Return the (X, Y) coordinate for the center point of the cell that contains the specified text.  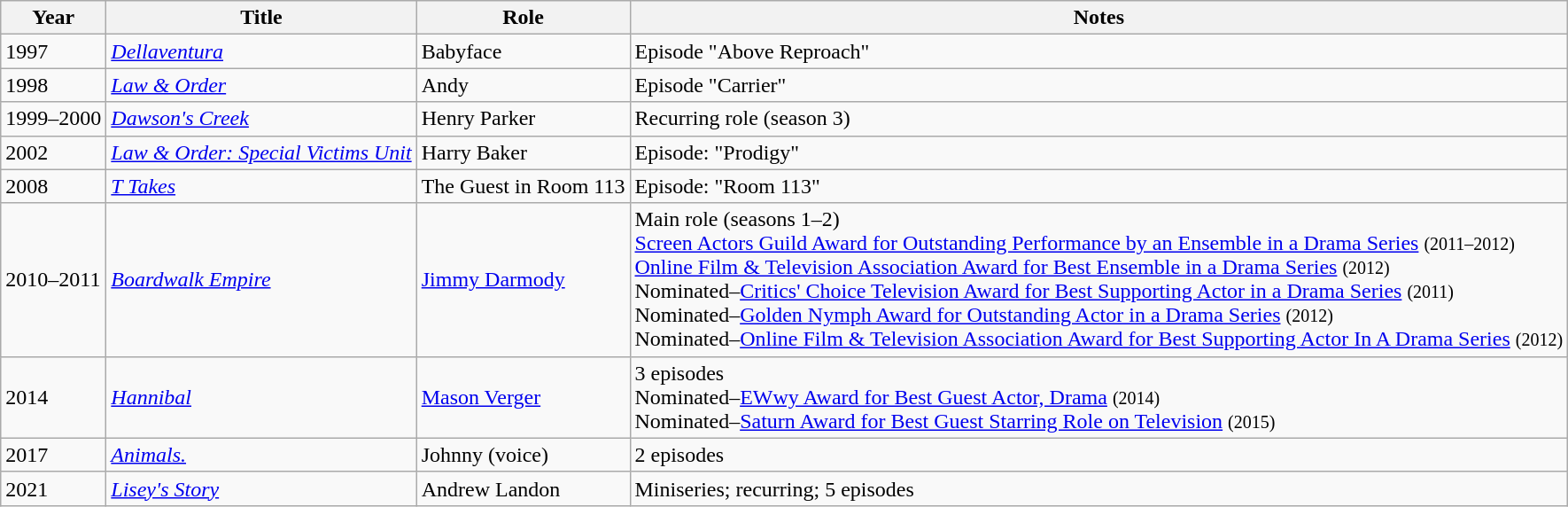
Role (523, 18)
2021 (53, 488)
Year (53, 18)
Episode: "Prodigy" (1098, 152)
Miniseries; recurring; 5 episodes (1098, 488)
2002 (53, 152)
Notes (1098, 18)
Law & Order (261, 85)
Episode: "Room 113" (1098, 186)
Episode "Carrier" (1098, 85)
1998 (53, 85)
2014 (53, 397)
Law & Order: Special Victims Unit (261, 152)
Andrew Landon (523, 488)
Recurring role (season 3) (1098, 119)
T Takes (261, 186)
Dawson's Creek (261, 119)
Animals. (261, 455)
1997 (53, 51)
2010–2011 (53, 280)
Babyface (523, 51)
Mason Verger (523, 397)
Harry Baker (523, 152)
Hannibal (261, 397)
Boardwalk Empire (261, 280)
2017 (53, 455)
Dellaventura (261, 51)
Henry Parker (523, 119)
Title (261, 18)
The Guest in Room 113 (523, 186)
Andy (523, 85)
Lisey's Story (261, 488)
2 episodes (1098, 455)
Jimmy Darmody (523, 280)
1999–2000 (53, 119)
Episode "Above Reproach" (1098, 51)
Johnny (voice) (523, 455)
3 episodesNominated–EWwy Award for Best Guest Actor, Drama (2014)Nominated–Saturn Award for Best Guest Starring Role on Television (2015) (1098, 397)
2008 (53, 186)
